Return the [X, Y] coordinate for the center point of the cell that contains the specified text.  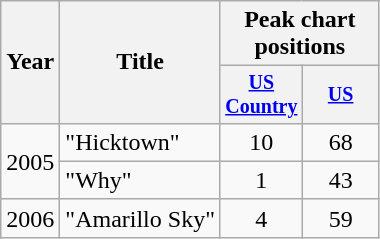
"Amarillo Sky" [140, 218]
68 [340, 142]
"Hicktown" [140, 142]
2006 [30, 218]
43 [340, 180]
US Country [261, 94]
4 [261, 218]
10 [261, 142]
1 [261, 180]
US [340, 94]
Peak chartpositions [300, 34]
"Why" [140, 180]
Title [140, 62]
2005 [30, 161]
Year [30, 62]
59 [340, 218]
